Capture the cell that displays the provided text and extract its [x, y] central coordinate. 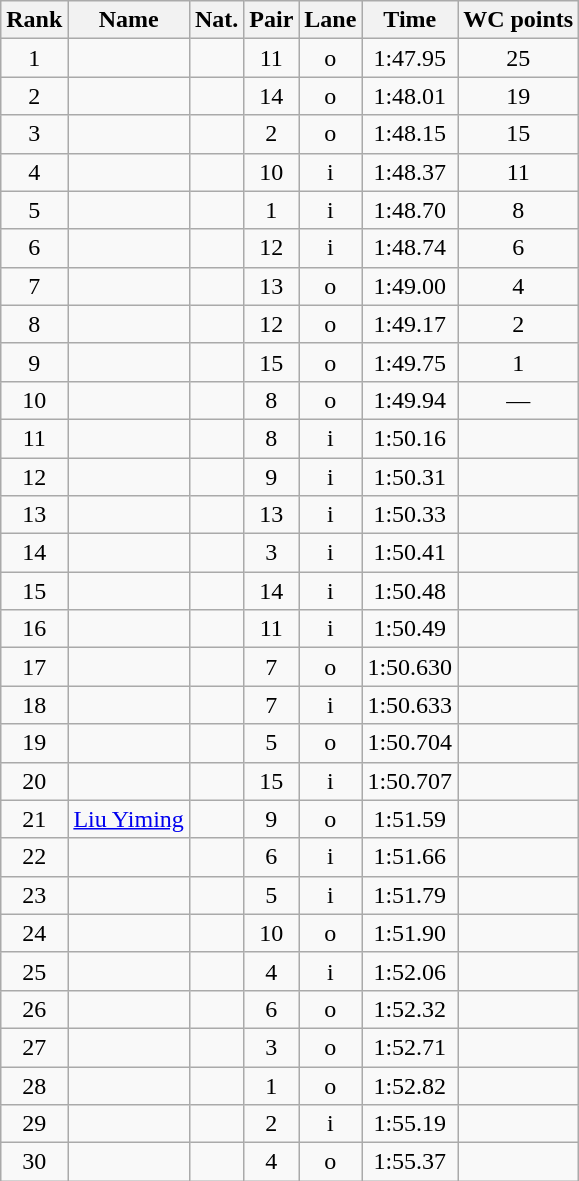
1:48.15 [410, 134]
1:50.707 [410, 781]
Time [410, 20]
18 [34, 705]
23 [34, 895]
Liu Yiming [129, 819]
16 [34, 629]
29 [34, 1124]
1:50.31 [410, 477]
26 [34, 1009]
20 [34, 781]
1:50.49 [410, 629]
30 [34, 1162]
Rank [34, 20]
1:51.59 [410, 819]
1:50.630 [410, 667]
1:52.06 [410, 971]
1:50.33 [410, 515]
1:50.48 [410, 591]
Nat. [216, 20]
1:51.79 [410, 895]
Name [129, 20]
27 [34, 1047]
1:52.82 [410, 1085]
1:52.32 [410, 1009]
1:50.41 [410, 553]
1:52.71 [410, 1047]
1:49.00 [410, 286]
1:49.75 [410, 362]
1:48.01 [410, 96]
1:50.633 [410, 705]
— [518, 400]
1:51.90 [410, 933]
17 [34, 667]
1:48.37 [410, 172]
1:51.66 [410, 857]
22 [34, 857]
28 [34, 1085]
1:55.19 [410, 1124]
1:48.74 [410, 248]
Lane [330, 20]
1:47.95 [410, 58]
24 [34, 933]
Pair [272, 20]
1:48.70 [410, 210]
1:50.16 [410, 438]
WC points [518, 20]
1:49.94 [410, 400]
1:55.37 [410, 1162]
1:50.704 [410, 743]
21 [34, 819]
1:49.17 [410, 324]
